Provide the [x, y] coordinate of the cell's center where the given text is located.  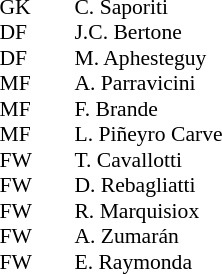
F. Brande [148, 109]
A. Zumarán [148, 237]
A. Parravicini [148, 83]
L. Piñeyro Carve [148, 135]
T. Cavallotti [148, 160]
M. Aphesteguy [148, 58]
D. Rebagliatti [148, 185]
R. Marquisiox [148, 211]
J.C. Bertone [148, 33]
